For the text-containing cell, return its midpoint in [x, y] coordinate format. 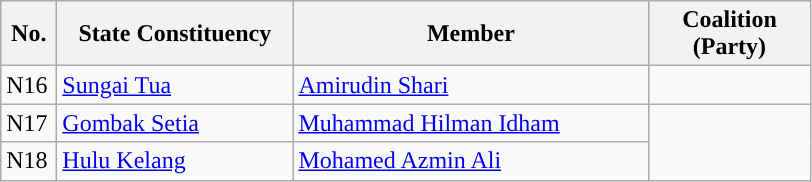
Member [471, 34]
N17 [29, 123]
Mohamed Azmin Ali [471, 161]
N18 [29, 161]
Hulu Kelang [175, 161]
Coalition (Party) [730, 34]
No. [29, 34]
N16 [29, 85]
Gombak Setia [175, 123]
Muhammad Hilman Idham [471, 123]
Amirudin Shari [471, 85]
Sungai Tua [175, 85]
State Constituency [175, 34]
